Capture the cell that displays the provided text and extract its (x, y) central coordinate. 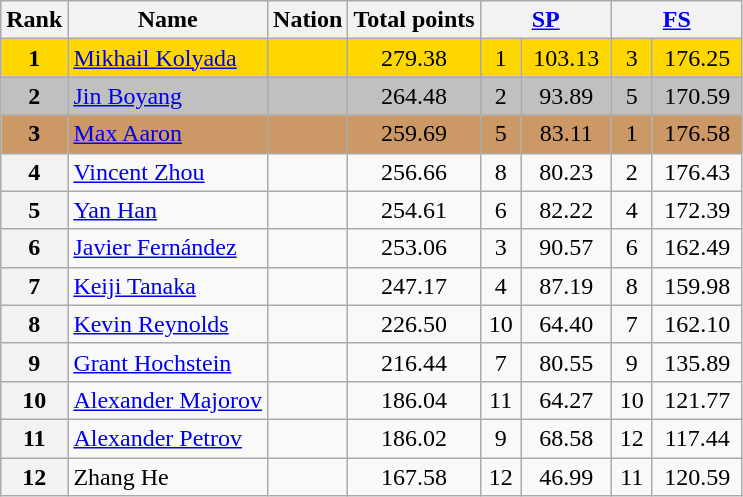
Jin Boyang (168, 96)
Javier Fernández (168, 248)
176.25 (697, 58)
Vincent Zhou (168, 172)
80.55 (566, 362)
SP (546, 20)
Total points (414, 20)
167.58 (414, 477)
259.69 (414, 134)
Yan Han (168, 210)
83.11 (566, 134)
247.17 (414, 286)
279.38 (414, 58)
172.39 (697, 210)
FS (676, 20)
162.10 (697, 324)
162.49 (697, 248)
186.02 (414, 438)
253.06 (414, 248)
216.44 (414, 362)
Keiji Tanaka (168, 286)
90.57 (566, 248)
Zhang He (168, 477)
Mikhail Kolyada (168, 58)
64.27 (566, 400)
Kevin Reynolds (168, 324)
135.89 (697, 362)
82.22 (566, 210)
170.59 (697, 96)
117.44 (697, 438)
186.04 (414, 400)
176.43 (697, 172)
159.98 (697, 286)
176.58 (697, 134)
46.99 (566, 477)
80.23 (566, 172)
Rank (34, 20)
254.61 (414, 210)
Name (168, 20)
121.77 (697, 400)
64.40 (566, 324)
226.50 (414, 324)
87.19 (566, 286)
Alexander Petrov (168, 438)
Alexander Majorov (168, 400)
264.48 (414, 96)
93.89 (566, 96)
256.66 (414, 172)
103.13 (566, 58)
68.58 (566, 438)
Grant Hochstein (168, 362)
Max Aaron (168, 134)
Nation (308, 20)
120.59 (697, 477)
